Detect which cell encompasses the target text, then output its (x, y) center coordinate. 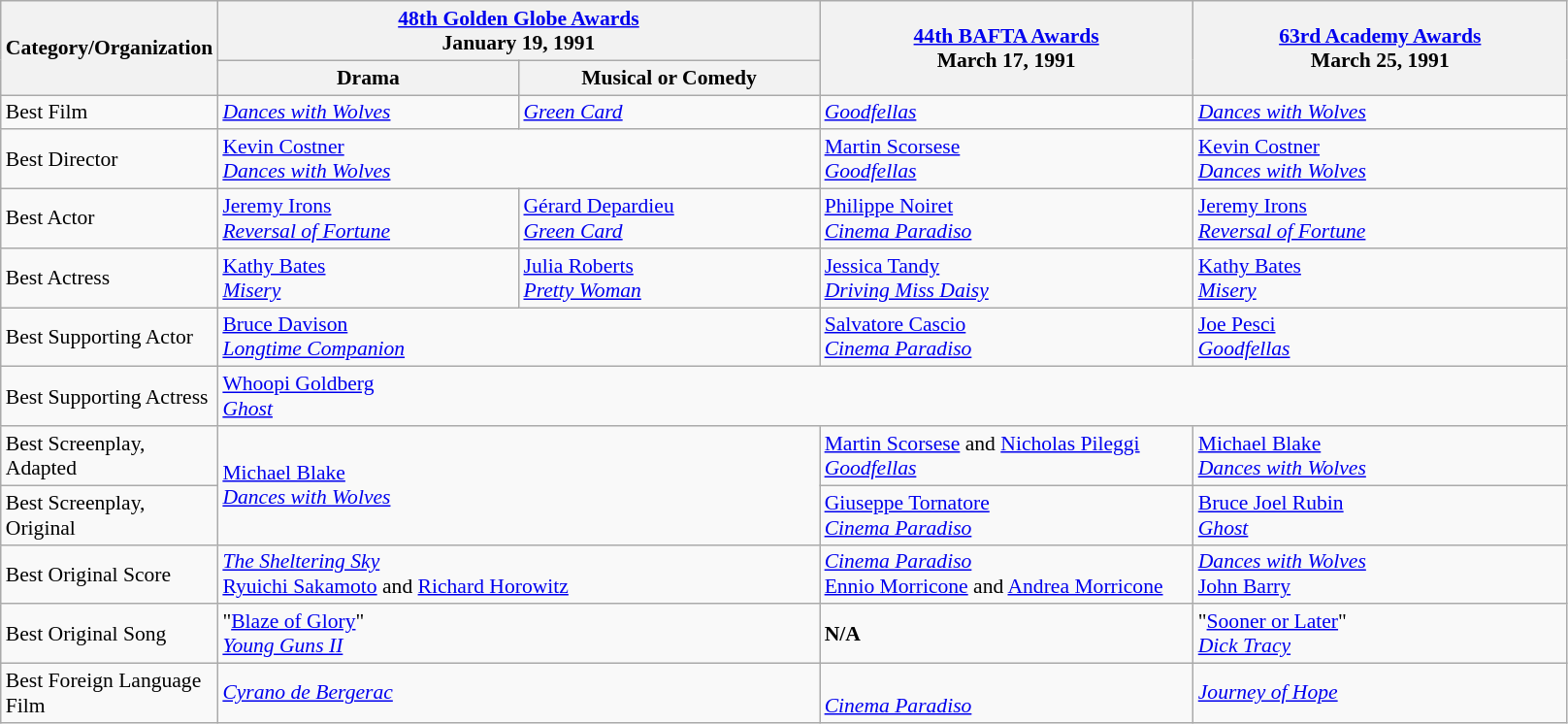
Best Foreign Language Film (110, 693)
Julia RobertsPretty Woman (669, 278)
Drama (368, 78)
Dances with WolvesJohn Barry (1380, 575)
Philippe NoiretCinema Paradiso (1007, 219)
Cyrano de Bergerac (518, 693)
Best Actress (110, 278)
Best Original Song (110, 635)
Musical or Comedy (669, 78)
Best Actor (110, 219)
Best Supporting Actress (110, 396)
Whoopi GoldbergGhost (892, 396)
Giuseppe TornatoreCinema Paradiso (1007, 514)
Jessica TandyDriving Miss Daisy (1007, 278)
Green Card (669, 113)
Best Screenplay, Original (110, 514)
Cinema ParadisoEnnio Morricone and Andrea Morricone (1007, 575)
Martin ScorseseGoodfellas (1007, 159)
"Blaze of Glory"Young Guns II (518, 635)
63rd Academy AwardsMarch 25, 1991 (1380, 49)
Goodfellas (1007, 113)
44th BAFTA Awards March 17, 1991 (1007, 49)
48th Golden Globe AwardsJanuary 19, 1991 (518, 31)
Category/Organization (110, 49)
"Sooner or Later"Dick Tracy (1380, 635)
Best Film (110, 113)
Bruce Joel RubinGhost (1380, 514)
Best Supporting Actor (110, 338)
Gérard DepardieuGreen Card (669, 219)
Bruce DavisonLongtime Companion (518, 338)
Joe PesciGoodfellas (1380, 338)
Journey of Hope (1380, 693)
The Sheltering SkyRyuichi Sakamoto and Richard Horowitz (518, 575)
Cinema Paradiso (1007, 693)
Best Screenplay, Adapted (110, 456)
N/A (1007, 635)
Salvatore CascioCinema Paradiso (1007, 338)
Best Original Score (110, 575)
Martin Scorsese and Nicholas PileggiGoodfellas (1007, 456)
Best Director (110, 159)
